Identify which cell holds the provided text, then report its [X, Y] central coordinate. 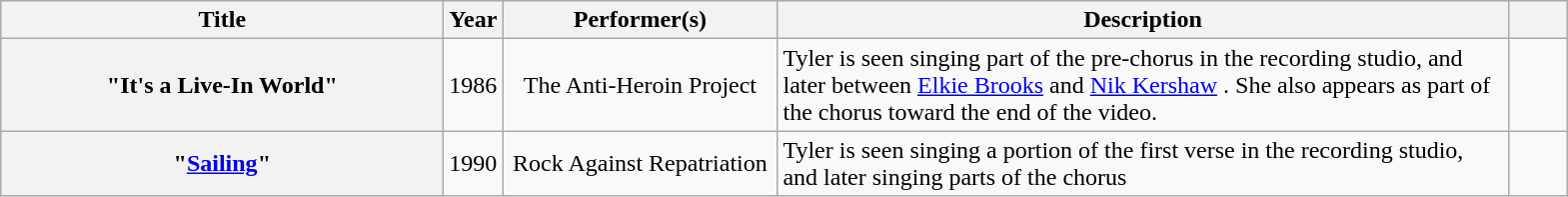
"Sailing" [222, 164]
1986 [474, 85]
Tyler is seen singing a portion of the first verse in the recording studio, and later singing parts of the chorus [1143, 164]
The Anti-Heroin Project [640, 85]
"It's a Live-In World" [222, 85]
Performer(s) [640, 20]
1990 [474, 164]
Title [222, 20]
Year [474, 20]
Description [1143, 20]
Rock Against Repatriation [640, 164]
